From the cell containing the given text, extract its center point as (x, y) coordinate. 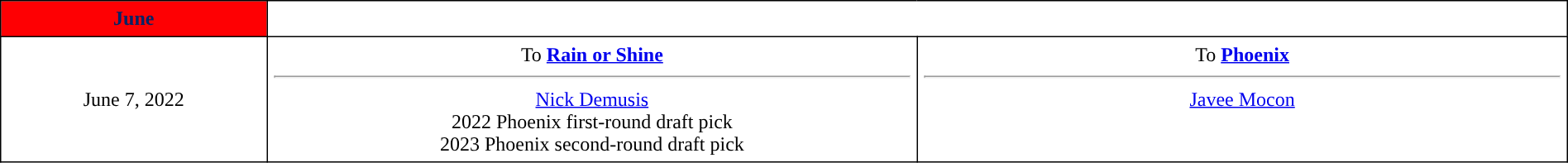
June 7, 2022 (134, 99)
June (134, 19)
To Rain or ShineNick Demusis2022 Phoenix first-round draft pick2023 Phoenix second-round draft pick (592, 99)
To PhoenixJavee Mocon (1242, 99)
